Return (x, y) of the center of cell containing provided text 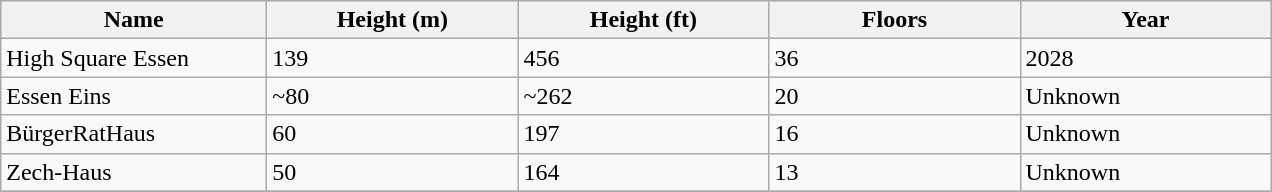
2028 (1146, 58)
Height (ft) (644, 20)
~80 (392, 96)
~262 (644, 96)
Height (m) (392, 20)
139 (392, 58)
Zech-Haus (134, 172)
Floors (894, 20)
197 (644, 134)
20 (894, 96)
164 (644, 172)
456 (644, 58)
13 (894, 172)
BürgerRatHaus (134, 134)
Year (1146, 20)
50 (392, 172)
60 (392, 134)
Name (134, 20)
High Square Essen (134, 58)
36 (894, 58)
Essen Eins (134, 96)
16 (894, 134)
